Extract the (x, y) coordinate from the center of the cell holding the provided text.  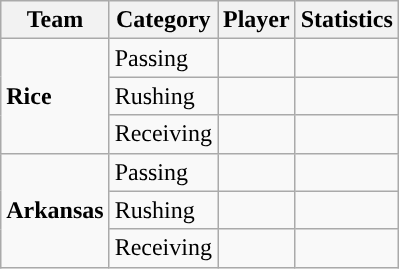
Rice (55, 96)
Player (257, 20)
Team (55, 20)
Arkansas (55, 210)
Statistics (346, 20)
Category (163, 20)
